Return the [X, Y] coordinate for the center point of the cell that contains the specified text.  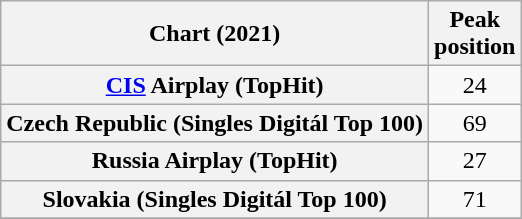
CIS Airplay (TopHit) [215, 85]
Russia Airplay (TopHit) [215, 161]
71 [475, 199]
27 [475, 161]
Slovakia (Singles Digitál Top 100) [215, 199]
Peakposition [475, 34]
Chart (2021) [215, 34]
Czech Republic (Singles Digitál Top 100) [215, 123]
24 [475, 85]
69 [475, 123]
